Provide the (x, y) coordinate of the cell's center where the given text is located.  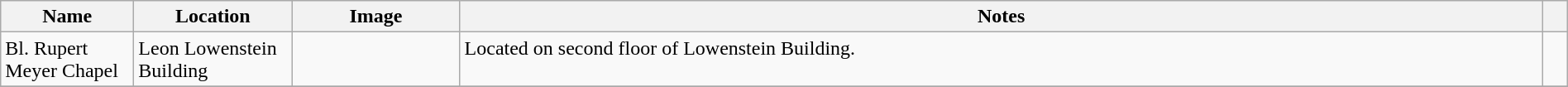
Name (68, 17)
Located on second floor of Lowenstein Building. (1001, 60)
Image (375, 17)
Bl. Rupert Meyer Chapel (68, 60)
Location (213, 17)
Notes (1001, 17)
Leon Lowenstein Building (213, 60)
